Determine the [X, Y] coordinate at the center of the cell enclosing the given text.  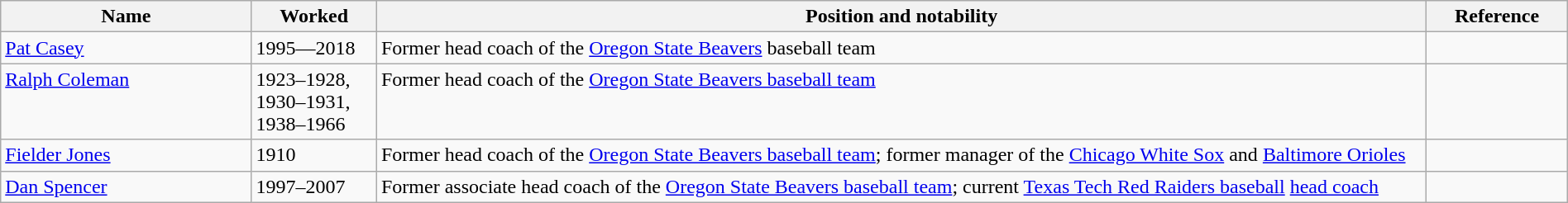
Worked [314, 17]
Ralph Coleman [126, 101]
Reference [1497, 17]
Former associate head coach of the Oregon State Beavers baseball team; current Texas Tech Red Raiders baseball head coach [901, 186]
Fielder Jones [126, 155]
Dan Spencer [126, 186]
Position and notability [901, 17]
Former head coach of the Oregon State Beavers baseball team; former manager of the Chicago White Sox and Baltimore Orioles [901, 155]
1910 [314, 155]
1995—2018 [314, 48]
Pat Casey [126, 48]
1997–2007 [314, 186]
1923–1928, 1930–1931, 1938–1966 [314, 101]
Name [126, 17]
